Locate the cell with the specified text and output its (X, Y) center coordinate. 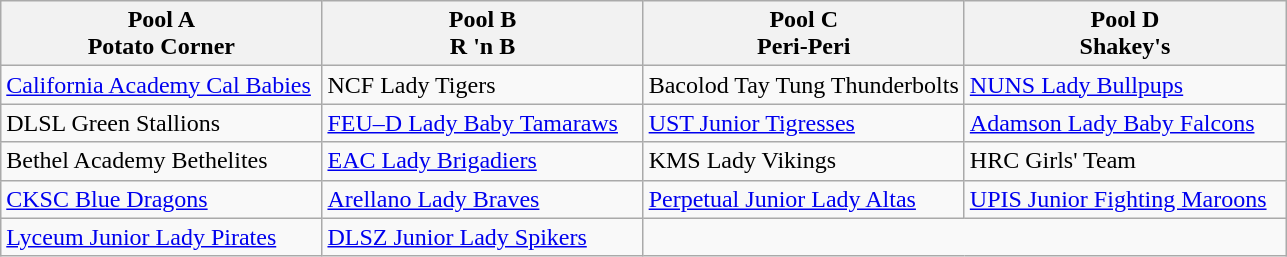
Pool D Shakey's (1124, 34)
HRC Girls' Team (1124, 161)
Pool C Peri-Peri (804, 34)
Perpetual Junior Lady Altas (804, 199)
NUNS Lady Bullpups (1124, 85)
DLSZ Junior Lady Spikers (482, 237)
NCF Lady Tigers (482, 85)
UST Junior Tigresses (804, 123)
DLSL Green Stallions (162, 123)
UPIS Junior Fighting Maroons (1124, 199)
KMS Lady Vikings (804, 161)
Adamson Lady Baby Falcons (1124, 123)
California Academy Cal Babies (162, 85)
FEU–D Lady Baby Tamaraws (482, 123)
EAC Lady Brigadiers (482, 161)
Arellano Lady Braves (482, 199)
Bethel Academy Bethelites (162, 161)
Pool B R 'n B (482, 34)
Bacolod Tay Tung Thunderbolts (804, 85)
CKSC Blue Dragons (162, 199)
Pool A Potato Corner (162, 34)
Lyceum Junior Lady Pirates (162, 237)
